Detect which cell encompasses the target text, then output its [x, y] center coordinate. 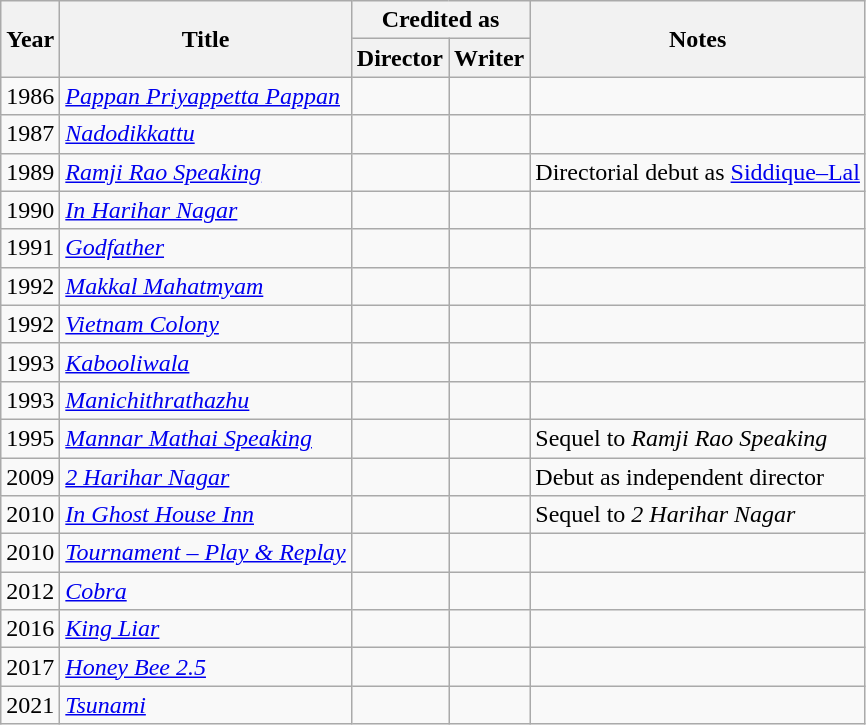
Pappan Priyappetta Pappan [206, 96]
Nadodikkattu [206, 134]
2017 [30, 667]
2009 [30, 477]
Honey Bee 2.5 [206, 667]
1995 [30, 438]
2012 [30, 591]
Credited as [440, 20]
1986 [30, 96]
Sequel to 2 Harihar Nagar [698, 515]
Godfather [206, 248]
1987 [30, 134]
Makkal Mahatmyam [206, 286]
Sequel to Ramji Rao Speaking [698, 438]
Kabooliwala [206, 362]
Vietnam Colony [206, 324]
Mannar Mathai Speaking [206, 438]
Notes [698, 39]
1990 [30, 210]
1989 [30, 172]
Ramji Rao Speaking [206, 172]
Year [30, 39]
Director [400, 58]
2 Harihar Nagar [206, 477]
Cobra [206, 591]
Tsunami [206, 705]
In Harihar Nagar [206, 210]
1991 [30, 248]
Debut as independent director [698, 477]
In Ghost House Inn [206, 515]
2016 [30, 629]
Writer [490, 58]
Directorial debut as Siddique–Lal [698, 172]
2021 [30, 705]
Title [206, 39]
Tournament – Play & Replay [206, 553]
Manichithrathazhu [206, 400]
King Liar [206, 629]
